Locate the cell with the specified text and output its [X, Y] center coordinate. 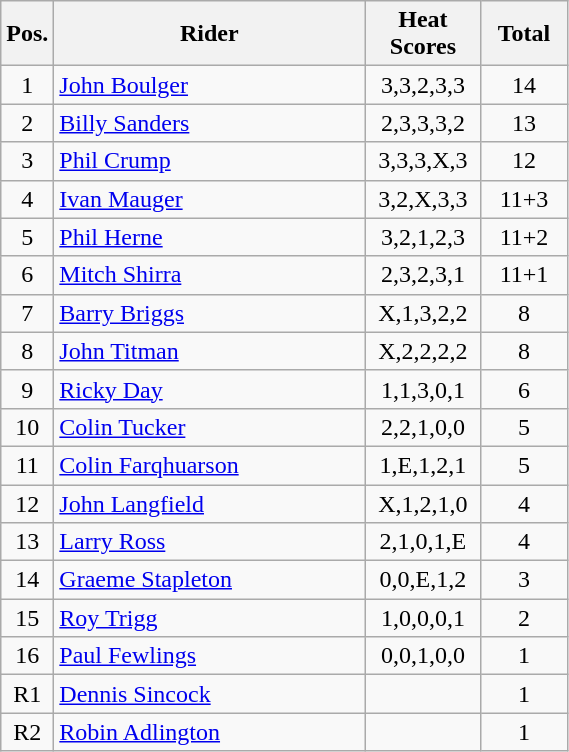
1,1,3,0,1 [423, 389]
Heat Scores [423, 34]
John Titman [210, 351]
2,1,0,1,E [423, 542]
Phil Herne [210, 237]
15 [28, 618]
Total [524, 34]
1,E,1,2,1 [423, 465]
Pos. [28, 34]
16 [28, 656]
Graeme Stapleton [210, 580]
Paul Fewlings [210, 656]
11 [28, 465]
7 [28, 313]
0,0,1,0,0 [423, 656]
2,2,1,0,0 [423, 427]
Larry Ross [210, 542]
X,2,2,2,2 [423, 351]
Mitch Shirra [210, 275]
Barry Briggs [210, 313]
2,3,3,3,2 [423, 123]
Rider [210, 34]
X,1,2,1,0 [423, 503]
John Boulger [210, 85]
0,0,E,1,2 [423, 580]
Ivan Mauger [210, 199]
John Langfield [210, 503]
R2 [28, 732]
R1 [28, 694]
3,2,X,3,3 [423, 199]
Phil Crump [210, 161]
3,3,3,X,3 [423, 161]
10 [28, 427]
Colin Farqhuarson [210, 465]
11+3 [524, 199]
Dennis Sincock [210, 694]
9 [28, 389]
3,3,2,3,3 [423, 85]
Roy Trigg [210, 618]
Billy Sanders [210, 123]
2,3,2,3,1 [423, 275]
Ricky Day [210, 389]
X,1,3,2,2 [423, 313]
Robin Adlington [210, 732]
1,0,0,0,1 [423, 618]
Colin Tucker [210, 427]
11+2 [524, 237]
3,2,1,2,3 [423, 237]
11+1 [524, 275]
